Determine the (X, Y) coordinate at the center of the cell enclosing the given text.  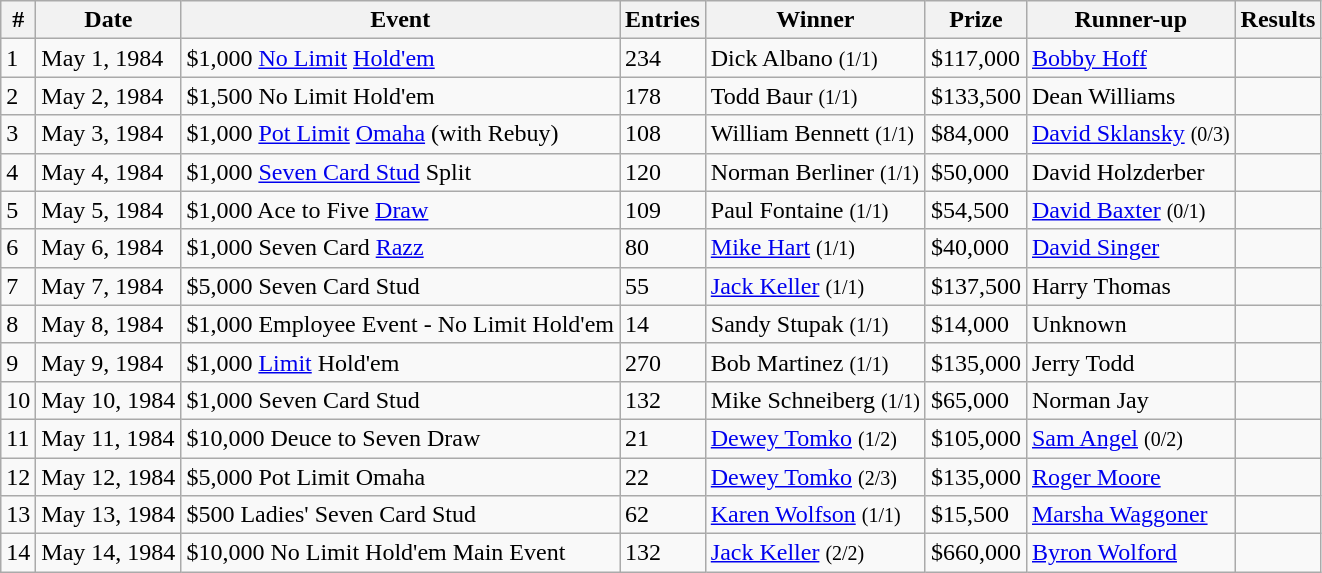
$14,000 (976, 324)
Results (1278, 20)
$1,000 Seven Card Stud (400, 400)
108 (663, 134)
$1,000 Seven Card Razz (400, 248)
$1,000 No Limit Hold'em (400, 58)
Dick Albano (1/1) (815, 58)
7 (18, 286)
21 (663, 438)
David Sklansky (0/3) (1130, 134)
80 (663, 248)
Runner-up (1130, 20)
9 (18, 362)
Todd Baur (1/1) (815, 96)
Byron Wolford (1130, 553)
May 5, 1984 (108, 210)
$10,000 No Limit Hold'em Main Event (400, 553)
Norman Jay (1130, 400)
2 (18, 96)
May 14, 1984 (108, 553)
$660,000 (976, 553)
Jack Keller (2/2) (815, 553)
120 (663, 172)
Jack Keller (1/1) (815, 286)
10 (18, 400)
$50,000 (976, 172)
Bobby Hoff (1130, 58)
May 8, 1984 (108, 324)
$40,000 (976, 248)
May 7, 1984 (108, 286)
May 4, 1984 (108, 172)
$1,000 Limit Hold'em (400, 362)
Date (108, 20)
$1,000 Ace to Five Draw (400, 210)
David Baxter (0/1) (1130, 210)
Sandy Stupak (1/1) (815, 324)
$137,500 (976, 286)
$10,000 Deuce to Seven Draw (400, 438)
3 (18, 134)
Mike Hart (1/1) (815, 248)
May 10, 1984 (108, 400)
5 (18, 210)
Unknown (1130, 324)
$1,000 Seven Card Stud Split (400, 172)
# (18, 20)
David Singer (1130, 248)
Jerry Todd (1130, 362)
$1,500 No Limit Hold'em (400, 96)
May 12, 1984 (108, 477)
55 (663, 286)
Bob Martinez (1/1) (815, 362)
Event (400, 20)
13 (18, 515)
May 9, 1984 (108, 362)
Harry Thomas (1130, 286)
Marsha Waggoner (1130, 515)
Entries (663, 20)
$105,000 (976, 438)
Paul Fontaine (1/1) (815, 210)
62 (663, 515)
109 (663, 210)
May 1, 1984 (108, 58)
$500 Ladies' Seven Card Stud (400, 515)
$5,000 Pot Limit Omaha (400, 477)
6 (18, 248)
22 (663, 477)
Sam Angel (0/2) (1130, 438)
$15,500 (976, 515)
Roger Moore (1130, 477)
4 (18, 172)
May 11, 1984 (108, 438)
$54,500 (976, 210)
$65,000 (976, 400)
Winner (815, 20)
William Bennett (1/1) (815, 134)
David Holzderber (1130, 172)
234 (663, 58)
$84,000 (976, 134)
178 (663, 96)
May 3, 1984 (108, 134)
Mike Schneiberg (1/1) (815, 400)
Norman Berliner (1/1) (815, 172)
$133,500 (976, 96)
Prize (976, 20)
8 (18, 324)
$1,000 Employee Event - No Limit Hold'em (400, 324)
270 (663, 362)
May 13, 1984 (108, 515)
Karen Wolfson (1/1) (815, 515)
Dean Williams (1130, 96)
May 2, 1984 (108, 96)
1 (18, 58)
11 (18, 438)
$117,000 (976, 58)
$1,000 Pot Limit Omaha (with Rebuy) (400, 134)
$5,000 Seven Card Stud (400, 286)
12 (18, 477)
Dewey Tomko (2/3) (815, 477)
Dewey Tomko (1/2) (815, 438)
May 6, 1984 (108, 248)
